Return the (x, y) coordinate for the center point of the cell that contains the specified text.  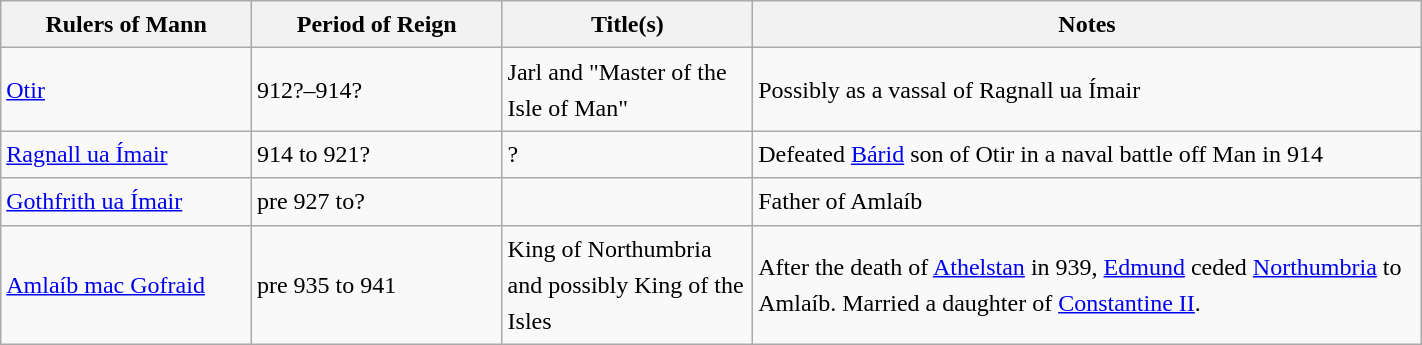
Rulers of Mann (126, 24)
Gothfrith ua Ímair (126, 202)
Father of Amlaíb (1088, 202)
Defeated Bárid son of Otir in a naval battle off Man in 914 (1088, 154)
pre 927 to? (376, 202)
pre 935 to 941 (376, 284)
King of Northumbria and possibly King of the Isles (628, 284)
Notes (1088, 24)
? (628, 154)
After the death of Athelstan in 939, Edmund ceded Northumbria to Amlaíb. Married a daughter of Constantine II. (1088, 284)
Possibly as a vassal of Ragnall ua Ímair (1088, 90)
Jarl and "Master of the Isle of Man" (628, 90)
Period of Reign (376, 24)
Title(s) (628, 24)
Otir (126, 90)
Amlaíb mac Gofraid (126, 284)
914 to 921? (376, 154)
912?–914? (376, 90)
Ragnall ua Ímair (126, 154)
